Output the (X, Y) coordinate of the center of the cell containing the given text.  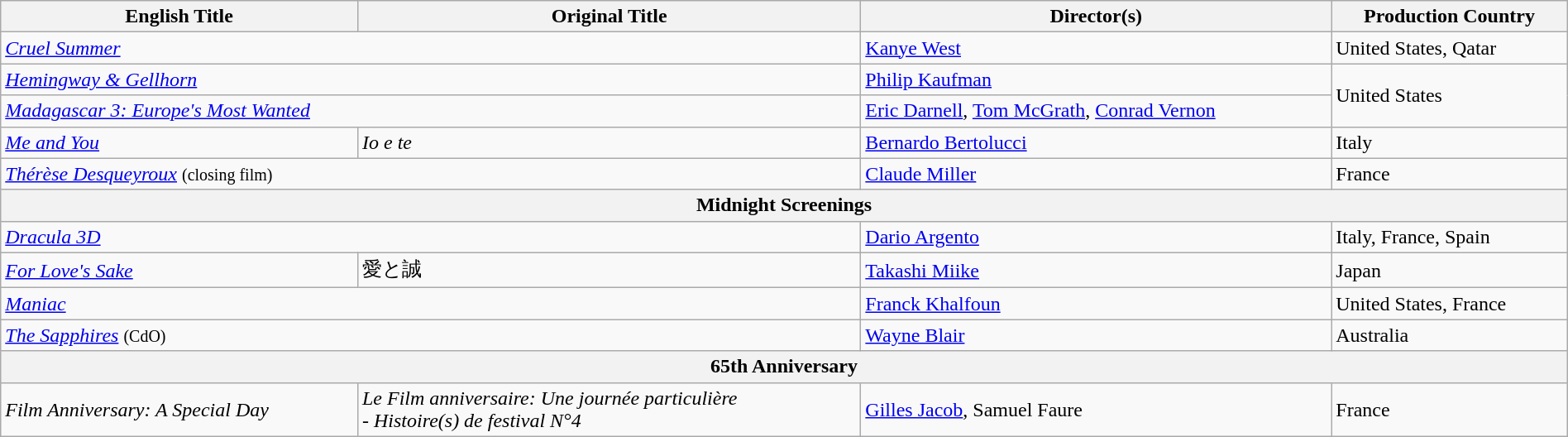
Io e te (609, 142)
Hemingway & Gellhorn (431, 79)
Takashi Miike (1097, 270)
Eric Darnell, Tom McGrath, Conrad Vernon (1097, 111)
Bernardo Bertolucci (1097, 142)
Claude Miller (1097, 174)
Maniac (431, 304)
Director(s) (1097, 17)
United States, Qatar (1449, 48)
Kanye West (1097, 48)
Production Country (1449, 17)
Cruel Summer (431, 48)
Midnight Screenings (784, 205)
Thérèse Desqueyroux (closing film) (431, 174)
Australia (1449, 335)
Wayne Blair (1097, 335)
United States (1449, 95)
United States, France (1449, 304)
Le Film anniversaire: Une journée particulière- Histoire(s) de festival N°4 (609, 409)
Dracula 3D (431, 237)
Dario Argento (1097, 237)
Original Title (609, 17)
The Sapphires (CdO) (431, 335)
Philip Kaufman (1097, 79)
Italy (1449, 142)
For Love's Sake (179, 270)
Madagascar 3: Europe's Most Wanted (431, 111)
Japan (1449, 270)
Franck Khalfoun (1097, 304)
Gilles Jacob, Samuel Faure (1097, 409)
Italy, France, Spain (1449, 237)
愛と誠 (609, 270)
English Title (179, 17)
Me and You (179, 142)
Film Anniversary: A Special Day (179, 409)
65th Anniversary (784, 367)
